Pinpoint the cell where the given text exists, returning its (X, Y) midpoint coordinate. 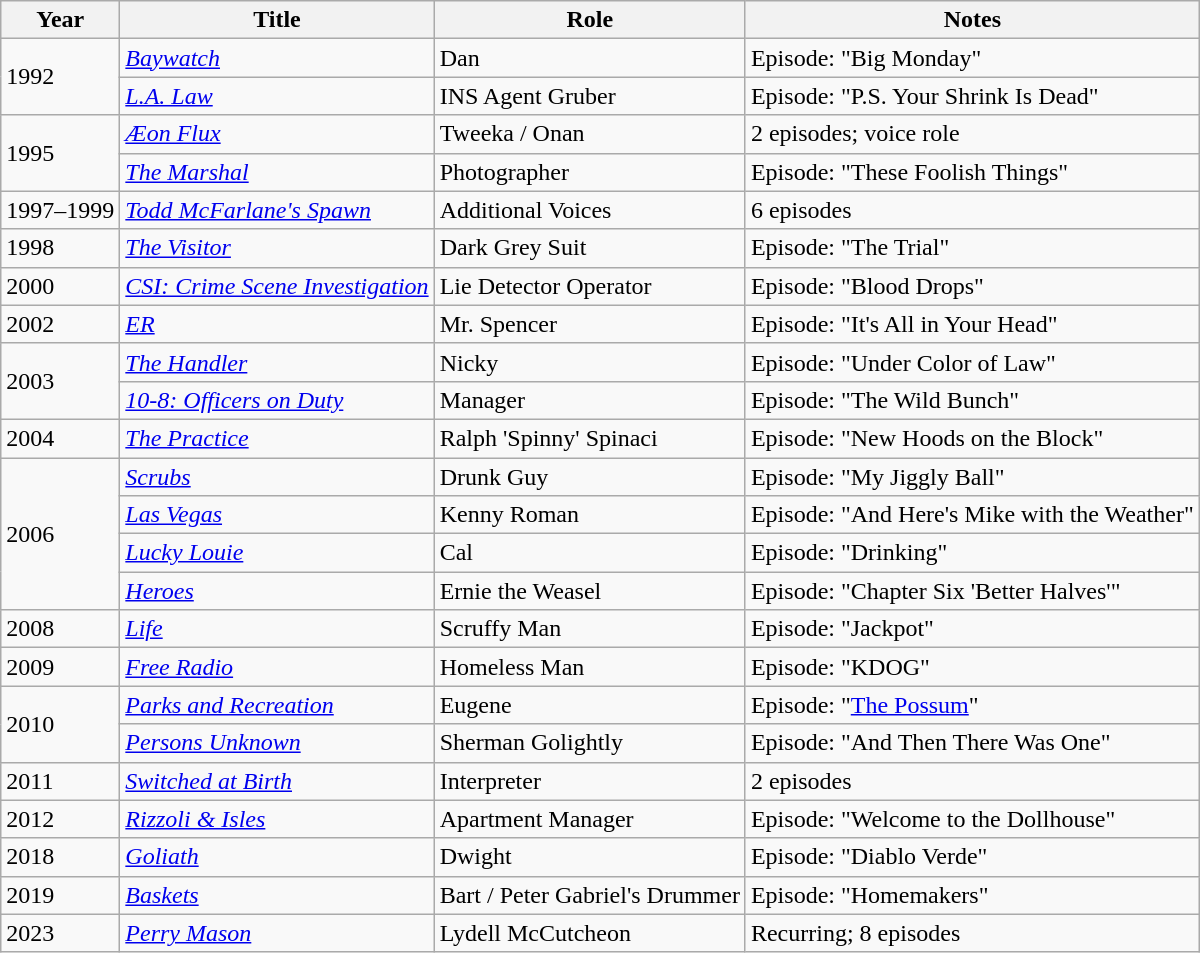
Rizzoli & Isles (277, 819)
2 episodes; voice role (972, 134)
2006 (60, 534)
Scrubs (277, 477)
Episode: "Homemakers" (972, 895)
Eugene (590, 705)
Persons Unknown (277, 743)
2019 (60, 895)
Mr. Spencer (590, 324)
Manager (590, 400)
Episode: "Jackpot" (972, 629)
Episode: "It's All in Your Head" (972, 324)
2008 (60, 629)
Æon Flux (277, 134)
Episode: "Chapter Six 'Better Halves'" (972, 591)
Life (277, 629)
2004 (60, 438)
Episode: "The Possum" (972, 705)
Episode: "My Jiggly Ball" (972, 477)
Tweeka / Onan (590, 134)
Baywatch (277, 58)
Episode: "Drinking" (972, 553)
Homeless Man (590, 667)
CSI: Crime Scene Investigation (277, 286)
Episode: "The Trial" (972, 248)
2023 (60, 933)
Free Radio (277, 667)
2012 (60, 819)
Apartment Manager (590, 819)
Dan (590, 58)
Episode: "New Hoods on the Block" (972, 438)
Baskets (277, 895)
10-8: Officers on Duty (277, 400)
2002 (60, 324)
Todd McFarlane's Spawn (277, 210)
The Marshal (277, 172)
Switched at Birth (277, 781)
Ralph 'Spinny' Spinaci (590, 438)
The Practice (277, 438)
Dwight (590, 857)
2011 (60, 781)
Perry Mason (277, 933)
Parks and Recreation (277, 705)
Bart / Peter Gabriel's Drummer (590, 895)
Scruffy Man (590, 629)
Episode: "Under Color of Law" (972, 362)
Episode: "The Wild Bunch" (972, 400)
1992 (60, 77)
Photographer (590, 172)
Cal (590, 553)
Dark Grey Suit (590, 248)
6 episodes (972, 210)
2000 (60, 286)
Episode: "KDOG" (972, 667)
Episode: "Blood Drops" (972, 286)
Lucky Louie (277, 553)
Episode: "And Here's Mike with the Weather" (972, 515)
Notes (972, 20)
Ernie the Weasel (590, 591)
ER (277, 324)
Sherman Golightly (590, 743)
L.A. Law (277, 96)
Role (590, 20)
The Visitor (277, 248)
Goliath (277, 857)
Additional Voices (590, 210)
2009 (60, 667)
Heroes (277, 591)
1997–1999 (60, 210)
2 episodes (972, 781)
Year (60, 20)
Kenny Roman (590, 515)
Episode: "These Foolish Things" (972, 172)
2003 (60, 381)
INS Agent Gruber (590, 96)
Episode: "Diablo Verde" (972, 857)
2018 (60, 857)
Episode: "Welcome to the Dollhouse" (972, 819)
Episode: "Big Monday" (972, 58)
Lie Detector Operator (590, 286)
Interpreter (590, 781)
1998 (60, 248)
2010 (60, 724)
Recurring; 8 episodes (972, 933)
Title (277, 20)
The Handler (277, 362)
Lydell McCutcheon (590, 933)
Nicky (590, 362)
Las Vegas (277, 515)
Drunk Guy (590, 477)
Episode: "And Then There Was One" (972, 743)
1995 (60, 153)
Episode: "P.S. Your Shrink Is Dead" (972, 96)
